Pinpoint the cell where the given text exists, returning its [X, Y] midpoint coordinate. 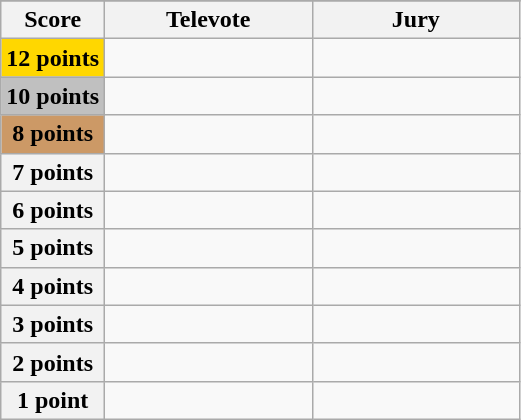
10 points [53, 96]
3 points [53, 324]
5 points [53, 248]
1 point [53, 400]
8 points [53, 134]
12 points [53, 58]
7 points [53, 172]
4 points [53, 286]
6 points [53, 210]
2 points [53, 362]
Jury [416, 20]
Televote [209, 20]
Score [53, 20]
